Extract the [x, y] coordinate from the center of the cell holding the provided text.  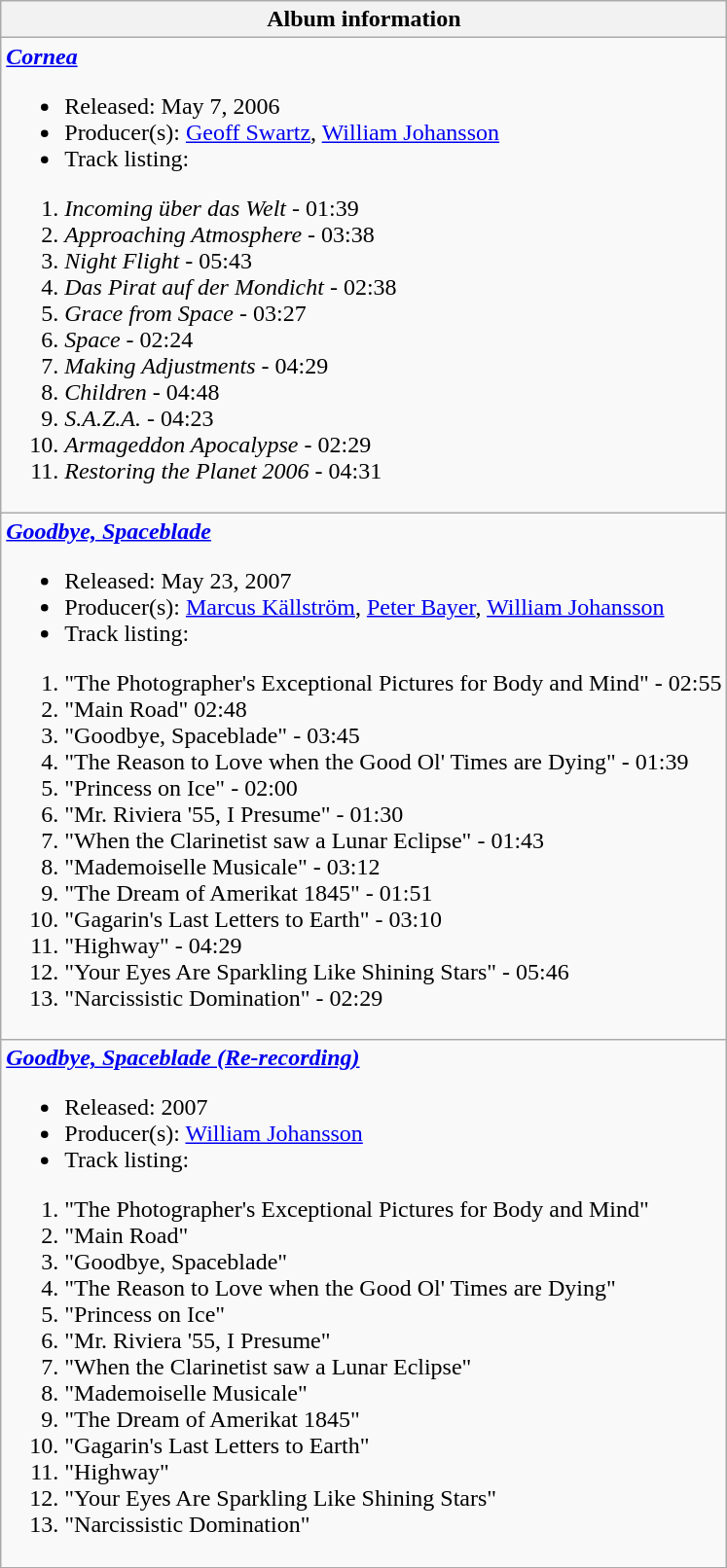
Album information [364, 19]
